For the text-containing cell, return its midpoint in [x, y] coordinate format. 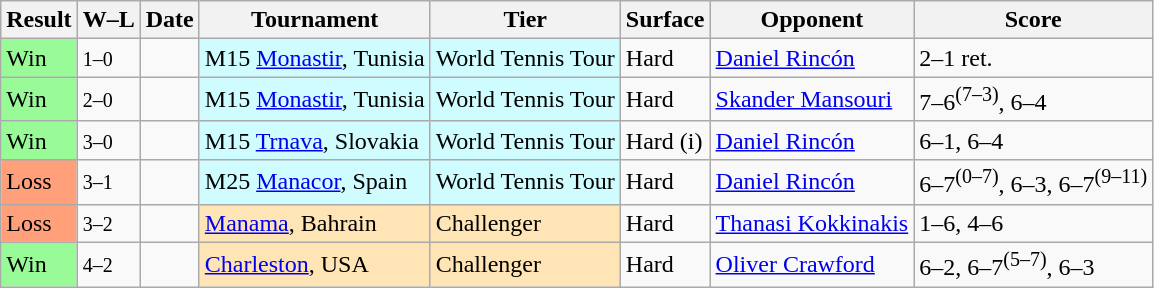
3–2 [108, 223]
Skander Mansouri [812, 100]
Surface [665, 20]
6–7(0–7), 6–3, 6–7(9–11) [1034, 182]
Oliver Crawford [812, 264]
Date [170, 20]
1–0 [108, 58]
M25 Manacor, Spain [314, 182]
W–L [108, 20]
7–6(7–3), 6–4 [1034, 100]
Result [39, 20]
6–1, 6–4 [1034, 140]
Score [1034, 20]
2–0 [108, 100]
Tier [525, 20]
Hard (i) [665, 140]
Thanasi Kokkinakis [812, 223]
M15 Trnava, Slovakia [314, 140]
Tournament [314, 20]
2–1 ret. [1034, 58]
Manama, Bahrain [314, 223]
3–0 [108, 140]
1–6, 4–6 [1034, 223]
Charleston, USA [314, 264]
4–2 [108, 264]
6–2, 6–7(5–7), 6–3 [1034, 264]
Opponent [812, 20]
3–1 [108, 182]
